Find where the given text appears and provide that cell's center as (x, y) coordinate. 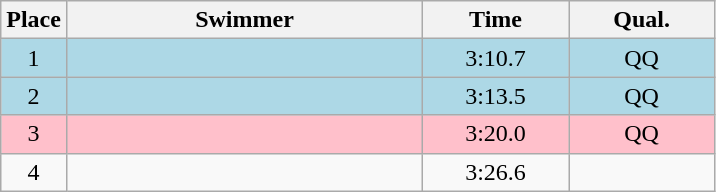
Time (496, 20)
1 (34, 58)
3:26.6 (496, 172)
3:13.5 (496, 96)
2 (34, 96)
3 (34, 134)
Swimmer (244, 20)
3:20.0 (496, 134)
Qual. (642, 20)
Place (34, 20)
3:10.7 (496, 58)
4 (34, 172)
